Find where the given text appears and provide that cell's center as [x, y] coordinate. 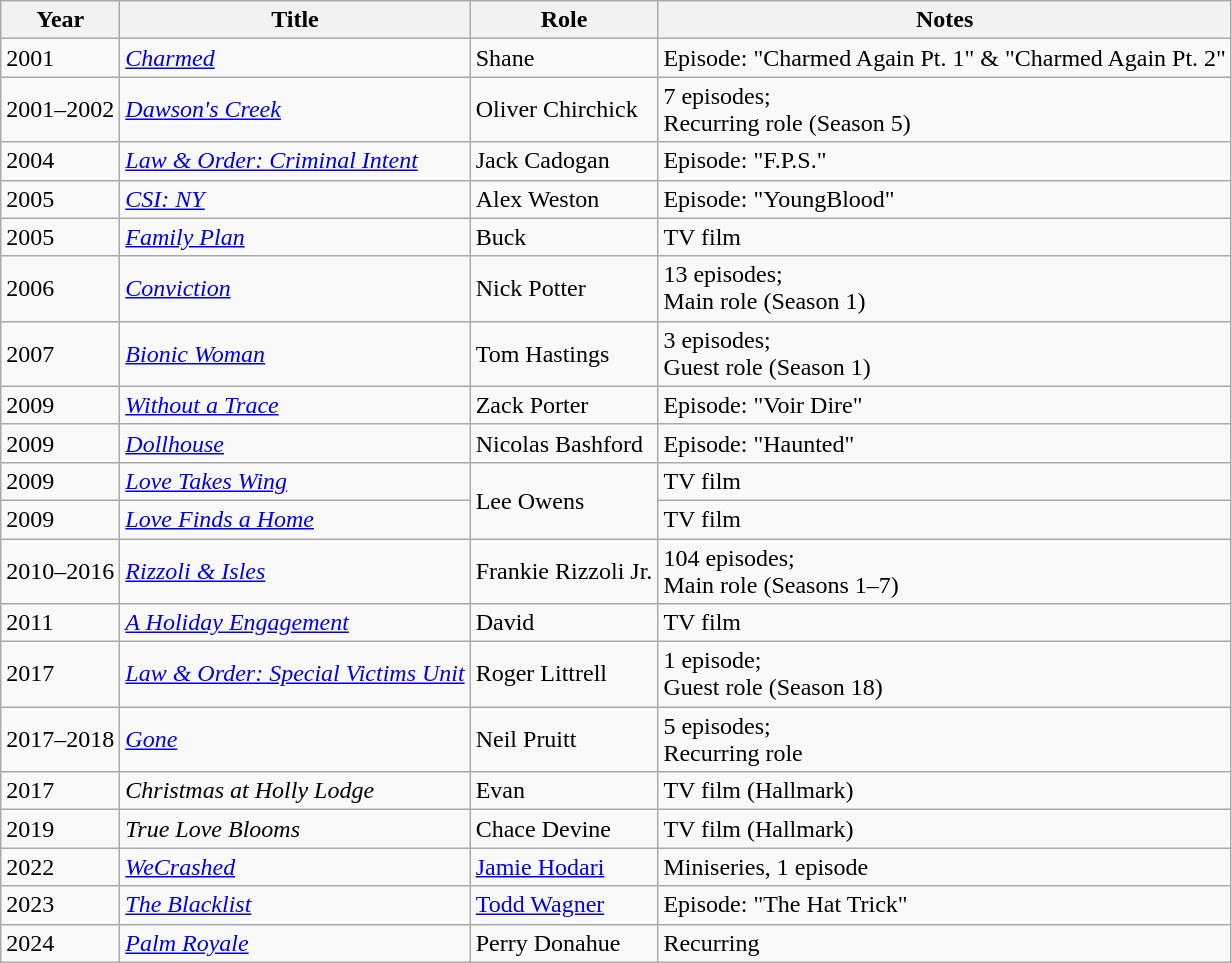
2017–2018 [60, 740]
Charmed [295, 58]
2022 [60, 867]
Neil Pruitt [564, 740]
7 episodes; Recurring role (Season 5) [945, 110]
Roger Littrell [564, 674]
Year [60, 20]
Oliver Chirchick [564, 110]
Buck [564, 237]
Miniseries, 1 episode [945, 867]
Jack Cadogan [564, 161]
Jamie Hodari [564, 867]
Without a Trace [295, 405]
Alex Weston [564, 199]
1 episode; Guest role (Season 18) [945, 674]
Episode: "Charmed Again Pt. 1" & "Charmed Again Pt. 2" [945, 58]
Love Finds a Home [295, 519]
3 episodes; Guest role (Season 1) [945, 354]
Bionic Woman [295, 354]
Episode: "YoungBlood" [945, 199]
2011 [60, 623]
Family Plan [295, 237]
The Blacklist [295, 905]
Law & Order: Special Victims Unit [295, 674]
Episode: "F.P.S." [945, 161]
Role [564, 20]
CSI: NY [295, 199]
2004 [60, 161]
Shane [564, 58]
Notes [945, 20]
2010–2016 [60, 570]
2001–2002 [60, 110]
Recurring [945, 943]
Palm Royale [295, 943]
Perry Donahue [564, 943]
Episode: "Haunted" [945, 443]
Frankie Rizzoli Jr. [564, 570]
2006 [60, 288]
Tom Hastings [564, 354]
Nicolas Bashford [564, 443]
A Holiday Engagement [295, 623]
Love Takes Wing [295, 481]
Conviction [295, 288]
Todd Wagner [564, 905]
2001 [60, 58]
Law & Order: Criminal Intent [295, 161]
WeCrashed [295, 867]
2007 [60, 354]
2023 [60, 905]
Episode: "The Hat Trick" [945, 905]
Episode: "Voir Dire" [945, 405]
Christmas at Holly Lodge [295, 791]
2024 [60, 943]
13 episodes; Main role (Season 1) [945, 288]
Evan [564, 791]
104 episodes; Main role (Seasons 1–7) [945, 570]
Gone [295, 740]
Nick Potter [564, 288]
Lee Owens [564, 500]
David [564, 623]
Title [295, 20]
2019 [60, 829]
Dollhouse [295, 443]
Rizzoli & Isles [295, 570]
Dawson's Creek [295, 110]
5 episodes; Recurring role [945, 740]
Chace Devine [564, 829]
True Love Blooms [295, 829]
Zack Porter [564, 405]
